Provide the [x, y] coordinate of the cell's center where the given text is located.  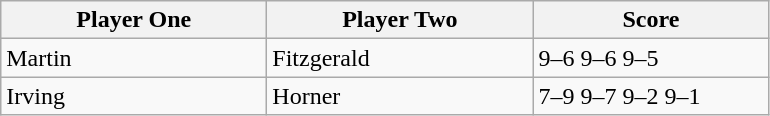
Player One [134, 20]
9–6 9–6 9–5 [651, 58]
Score [651, 20]
7–9 9–7 9–2 9–1 [651, 96]
Horner [400, 96]
Martin [134, 58]
Fitzgerald [400, 58]
Irving [134, 96]
Player Two [400, 20]
